Determine the (x, y) coordinate at the center of the cell enclosing the given text.  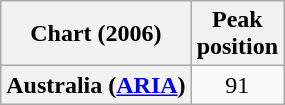
Chart (2006) (96, 34)
Peakposition (237, 34)
91 (237, 85)
Australia (ARIA) (96, 85)
